Search for the cell housing the specified text and yield its [x, y] center coordinate. 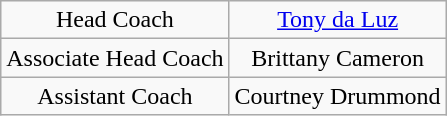
Courtney Drummond [338, 96]
Brittany Cameron [338, 58]
Head Coach [115, 20]
Assistant Coach [115, 96]
Tony da Luz [338, 20]
Associate Head Coach [115, 58]
